Determine the (X, Y) coordinate at the center of the cell enclosing the given text.  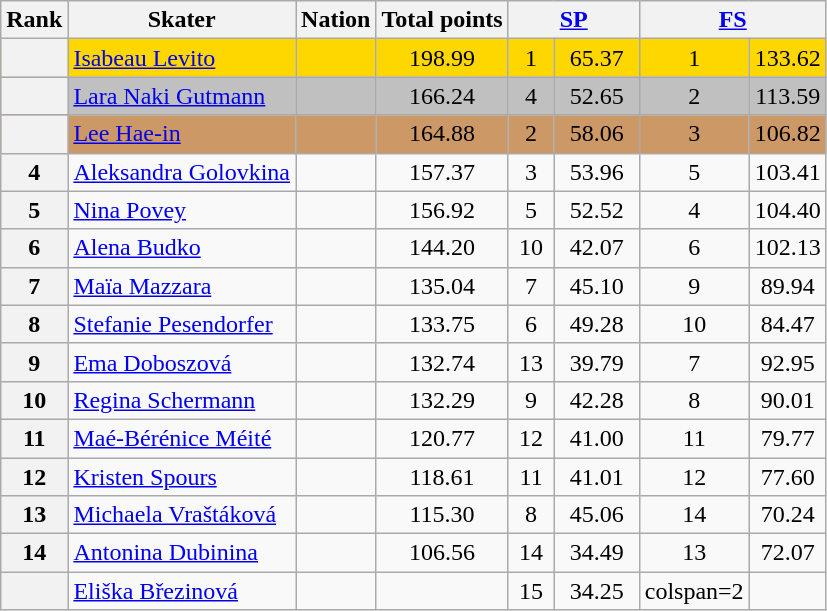
Skater (182, 20)
132.74 (442, 362)
Antonina Dubinina (182, 553)
52.52 (596, 210)
42.07 (596, 248)
72.07 (788, 553)
198.99 (442, 58)
39.79 (596, 362)
164.88 (442, 134)
Michaela Vraštáková (182, 515)
49.28 (596, 324)
135.04 (442, 286)
Maïa Mazzara (182, 286)
70.24 (788, 515)
45.10 (596, 286)
Kristen Spours (182, 477)
Nation (336, 20)
Lara Naki Gutmann (182, 96)
120.77 (442, 438)
colspan=2 (694, 591)
90.01 (788, 400)
Regina Schermann (182, 400)
156.92 (442, 210)
106.82 (788, 134)
58.06 (596, 134)
133.62 (788, 58)
FS (732, 20)
Lee Hae-in (182, 134)
132.29 (442, 400)
103.41 (788, 172)
133.75 (442, 324)
84.47 (788, 324)
Total points (442, 20)
79.77 (788, 438)
41.01 (596, 477)
Eliška Březinová (182, 591)
77.60 (788, 477)
Alena Budko (182, 248)
42.28 (596, 400)
45.06 (596, 515)
Ema Doboszová (182, 362)
104.40 (788, 210)
157.37 (442, 172)
53.96 (596, 172)
34.49 (596, 553)
89.94 (788, 286)
106.56 (442, 553)
65.37 (596, 58)
Nina Povey (182, 210)
SP (574, 20)
115.30 (442, 515)
15 (531, 591)
34.25 (596, 591)
Aleksandra Golovkina (182, 172)
41.00 (596, 438)
102.13 (788, 248)
166.24 (442, 96)
Rank (34, 20)
92.95 (788, 362)
Stefanie Pesendorfer (182, 324)
Isabeau Levito (182, 58)
118.61 (442, 477)
144.20 (442, 248)
52.65 (596, 96)
113.59 (788, 96)
Maé-Bérénice Méité (182, 438)
